Search for the cell housing the specified text and yield its [x, y] center coordinate. 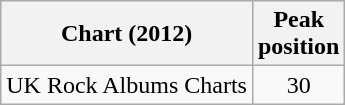
Peakposition [298, 34]
Chart (2012) [127, 34]
UK Rock Albums Charts [127, 85]
30 [298, 85]
